Return the (x, y) coordinate for the center point of the cell that contains the specified text.  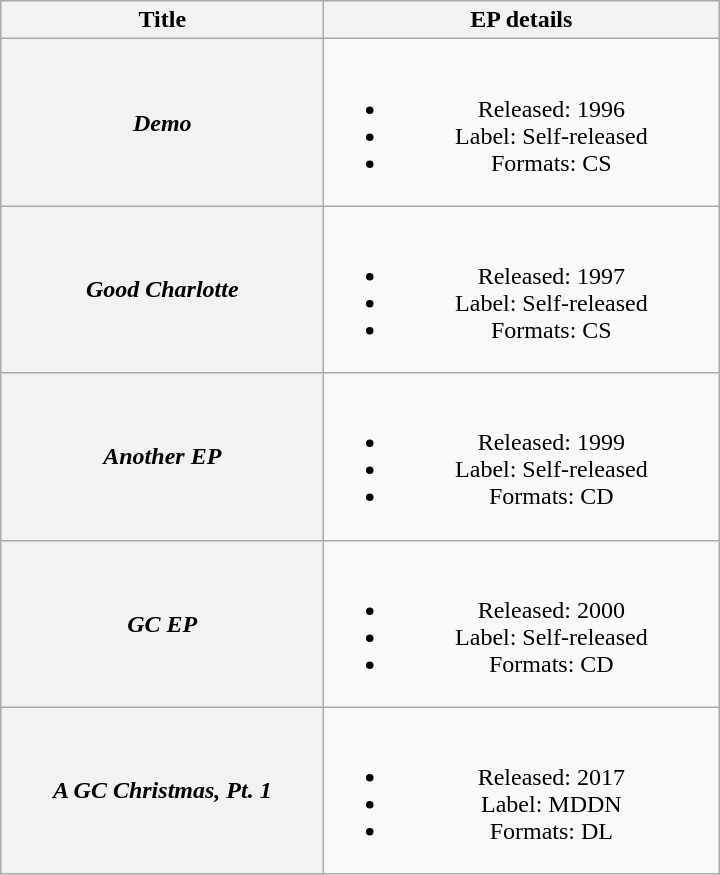
GC EP (162, 624)
Released: 2000Label: Self-releasedFormats: CD (522, 624)
Released: 1996Label: Self-releasedFormats: CS (522, 122)
Title (162, 20)
EP details (522, 20)
Good Charlotte (162, 290)
Demo (162, 122)
Released: 2017Label: MDDNFormats: DL (522, 790)
A GC Christmas, Pt. 1 (162, 790)
Released: 1999Label: Self-releasedFormats: CD (522, 456)
Released: 1997Label: Self-releasedFormats: CS (522, 290)
Another EP (162, 456)
